Pinpoint the cell where the given text exists, returning its [X, Y] midpoint coordinate. 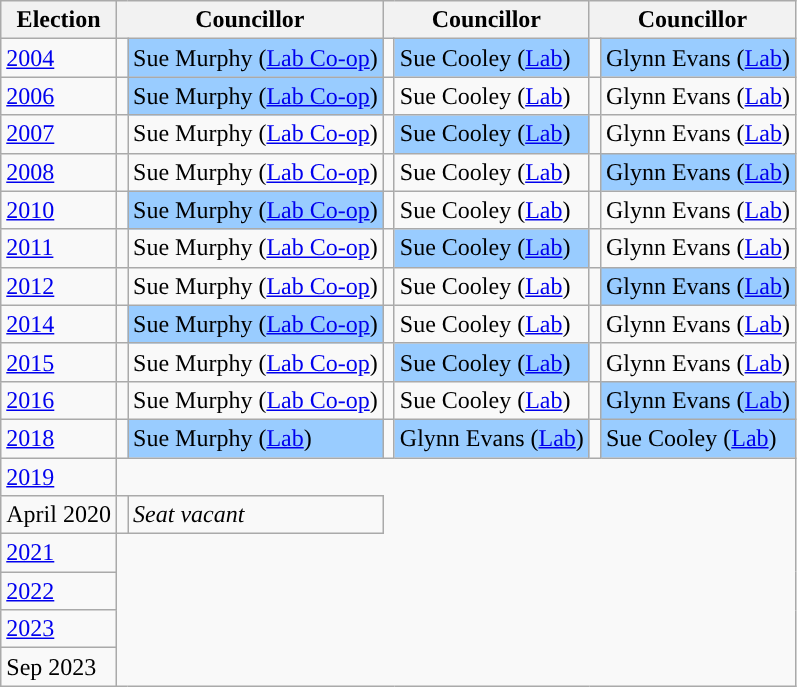
April 2020 [59, 515]
2006 [59, 96]
2023 [59, 629]
2014 [59, 324]
2019 [59, 477]
2008 [59, 172]
2018 [59, 438]
2012 [59, 286]
2007 [59, 134]
Election [59, 20]
2015 [59, 362]
2021 [59, 553]
2010 [59, 210]
2016 [59, 400]
2022 [59, 591]
Sep 2023 [59, 667]
2011 [59, 248]
Seat vacant [256, 515]
2004 [59, 58]
Sue Murphy (Lab) [256, 438]
